Detect which cell encompasses the target text, then output its (x, y) center coordinate. 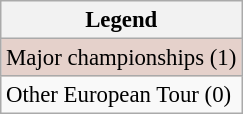
Other European Tour (0) (122, 95)
Legend (122, 20)
Major championships (1) (122, 58)
